Locate the cell with the specified text and output its (X, Y) center coordinate. 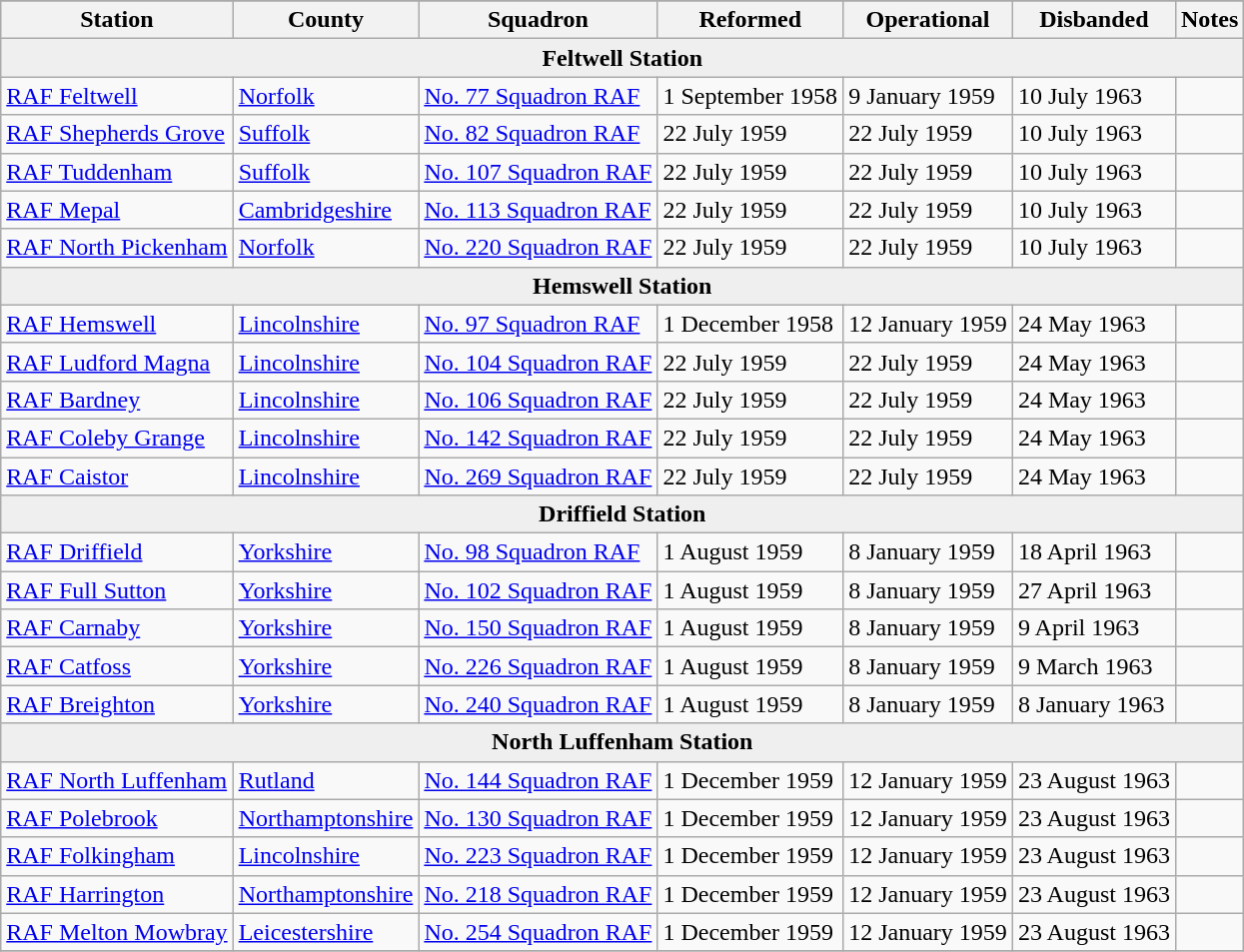
8 January 1963 (1093, 704)
No. 106 Squadron RAF (538, 400)
No. 104 Squadron RAF (538, 362)
No. 130 Squadron RAF (538, 818)
RAF Feltwell (117, 96)
RAF Bardney (117, 400)
9 March 1963 (1093, 666)
RAF Melton Mowbray (117, 932)
No. 254 Squadron RAF (538, 932)
Disbanded (1093, 20)
No. 223 Squadron RAF (538, 856)
RAF Coleby Grange (117, 438)
Operational (928, 20)
RAF Ludford Magna (117, 362)
No. 150 Squadron RAF (538, 628)
No. 226 Squadron RAF (538, 666)
RAF Polebrook (117, 818)
Rutland (326, 780)
RAF Mepal (117, 210)
No. 142 Squadron RAF (538, 438)
RAF North Pickenham (117, 248)
North Luffenham Station (622, 742)
Driffield Station (622, 514)
1 September 1958 (750, 96)
RAF Tuddenham (117, 172)
No. 113 Squadron RAF (538, 210)
RAF Shepherds Grove (117, 134)
No. 82 Squadron RAF (538, 134)
RAF Carnaby (117, 628)
No. 102 Squadron RAF (538, 590)
9 April 1963 (1093, 628)
Feltwell Station (622, 58)
No. 240 Squadron RAF (538, 704)
9 January 1959 (928, 96)
No. 98 Squadron RAF (538, 552)
RAF Hemswell (117, 324)
No. 77 Squadron RAF (538, 96)
No. 218 Squadron RAF (538, 894)
County (326, 20)
Notes (1209, 20)
Reformed (750, 20)
No. 144 Squadron RAF (538, 780)
Leicestershire (326, 932)
RAF Full Sutton (117, 590)
RAF Caistor (117, 476)
RAF Harrington (117, 894)
No. 220 Squadron RAF (538, 248)
RAF Driffield (117, 552)
18 April 1963 (1093, 552)
1 December 1958 (750, 324)
No. 269 Squadron RAF (538, 476)
RAF Breighton (117, 704)
RAF North Luffenham (117, 780)
27 April 1963 (1093, 590)
Hemswell Station (622, 286)
Station (117, 20)
No. 97 Squadron RAF (538, 324)
RAF Folkingham (117, 856)
RAF Catfoss (117, 666)
Squadron (538, 20)
Cambridgeshire (326, 210)
No. 107 Squadron RAF (538, 172)
